Find where the given text appears and provide that cell's center as [X, Y] coordinate. 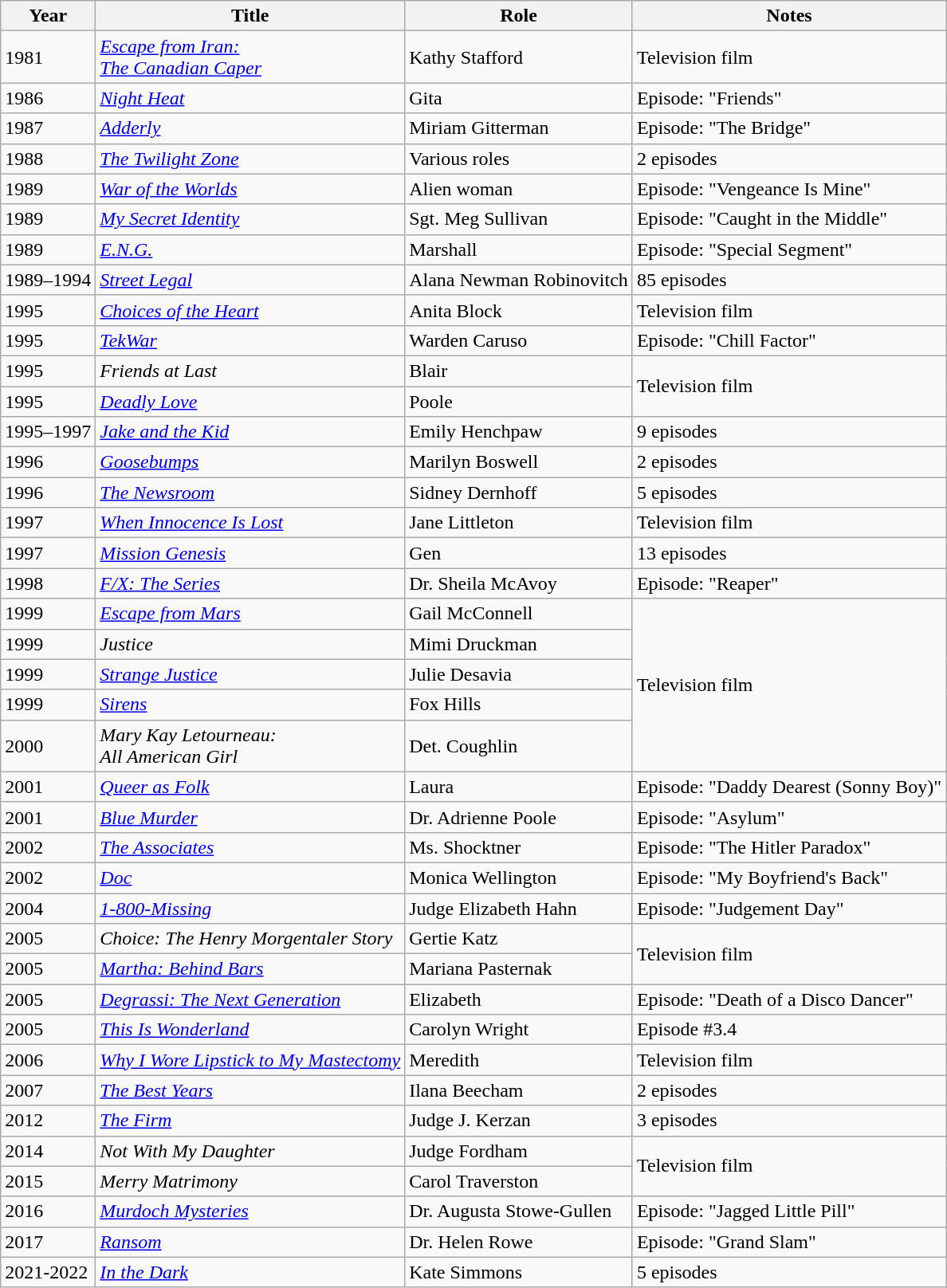
My Secret Identity [250, 219]
Meredith [519, 1060]
1987 [48, 128]
Sgt. Meg Sullivan [519, 219]
The Associates [250, 847]
Justice [250, 644]
Sidney Dernhoff [519, 493]
Deadly Love [250, 401]
Det. Coughlin [519, 746]
Julie Desavia [519, 674]
The Firm [250, 1121]
Gita [519, 98]
Not With My Daughter [250, 1151]
2007 [48, 1090]
Anita Block [519, 310]
Sirens [250, 705]
Doc [250, 878]
1989–1994 [48, 280]
Judge Elizabeth Hahn [519, 908]
3 episodes [789, 1121]
Episode: "Caught in the Middle" [789, 219]
Episode: "Judgement Day" [789, 908]
Episode: "Asylum" [789, 817]
Episode: "Daddy Dearest (Sonny Boy)" [789, 787]
Carolyn Wright [519, 1030]
Kathy Stafford [519, 57]
War of the Worlds [250, 189]
Alana Newman Robinovitch [519, 280]
Episode: "Death of a Disco Dancer" [789, 999]
1998 [48, 583]
Friends at Last [250, 371]
Emily Henchpaw [519, 432]
E.N.G. [250, 249]
Why I Wore Lipstick to My Mastectomy [250, 1060]
Episode: "Reaper" [789, 583]
2017 [48, 1242]
Kate Simmons [519, 1272]
Choices of the Heart [250, 310]
The Twilight Zone [250, 159]
This Is Wonderland [250, 1030]
Ms. Shocktner [519, 847]
Title [250, 16]
Blue Murder [250, 817]
2000 [48, 746]
Jane Littleton [519, 523]
Role [519, 16]
Dr. Adrienne Poole [519, 817]
13 episodes [789, 553]
Street Legal [250, 280]
Degrassi: The Next Generation [250, 999]
Merry Matrimony [250, 1181]
2004 [48, 908]
Dr. Sheila McAvoy [519, 583]
Murdoch Mysteries [250, 1211]
TekWar [250, 340]
Jake and the Kid [250, 432]
Episode: "The Bridge" [789, 128]
1981 [48, 57]
Episode: "My Boyfriend's Back" [789, 878]
Carol Traverston [519, 1181]
Gen [519, 553]
Ilana Beecham [519, 1090]
2014 [48, 1151]
Miriam Gitterman [519, 128]
Adderly [250, 128]
Judge Fordham [519, 1151]
2012 [48, 1121]
Ransom [250, 1242]
85 episodes [789, 280]
Episode: "Vengeance Is Mine" [789, 189]
Elizabeth [519, 999]
Goosebumps [250, 462]
Episode: "Grand Slam" [789, 1242]
Alien woman [519, 189]
Marilyn Boswell [519, 462]
Gertie Katz [519, 939]
Mariana Pasternak [519, 969]
Year [48, 16]
Blair [519, 371]
1986 [48, 98]
Choice: The Henry Morgentaler Story [250, 939]
1-800-Missing [250, 908]
Episode: "Chill Factor" [789, 340]
Queer as Folk [250, 787]
Various roles [519, 159]
2006 [48, 1060]
Mary Kay Letourneau:All American Girl [250, 746]
Mimi Druckman [519, 644]
Episode: "Jagged Little Pill" [789, 1211]
Episode: "Special Segment" [789, 249]
Mission Genesis [250, 553]
Episode: "Friends" [789, 98]
Night Heat [250, 98]
F/X: The Series [250, 583]
Episode #3.4 [789, 1030]
Gail McConnell [519, 614]
Strange Justice [250, 674]
Escape from Mars [250, 614]
When Innocence Is Lost [250, 523]
9 episodes [789, 432]
1995–1997 [48, 432]
2021-2022 [48, 1272]
In the Dark [250, 1272]
The Best Years [250, 1090]
Laura [519, 787]
1988 [48, 159]
Fox Hills [519, 705]
2016 [48, 1211]
The Newsroom [250, 493]
Martha: Behind Bars [250, 969]
Monica Wellington [519, 878]
Notes [789, 16]
Judge J. Kerzan [519, 1121]
Episode: "The Hitler Paradox" [789, 847]
2015 [48, 1181]
Dr. Helen Rowe [519, 1242]
Warden Caruso [519, 340]
Marshall [519, 249]
Poole [519, 401]
Dr. Augusta Stowe-Gullen [519, 1211]
Escape from Iran:The Canadian Caper [250, 57]
